Return (x, y) of the center of cell containing provided text 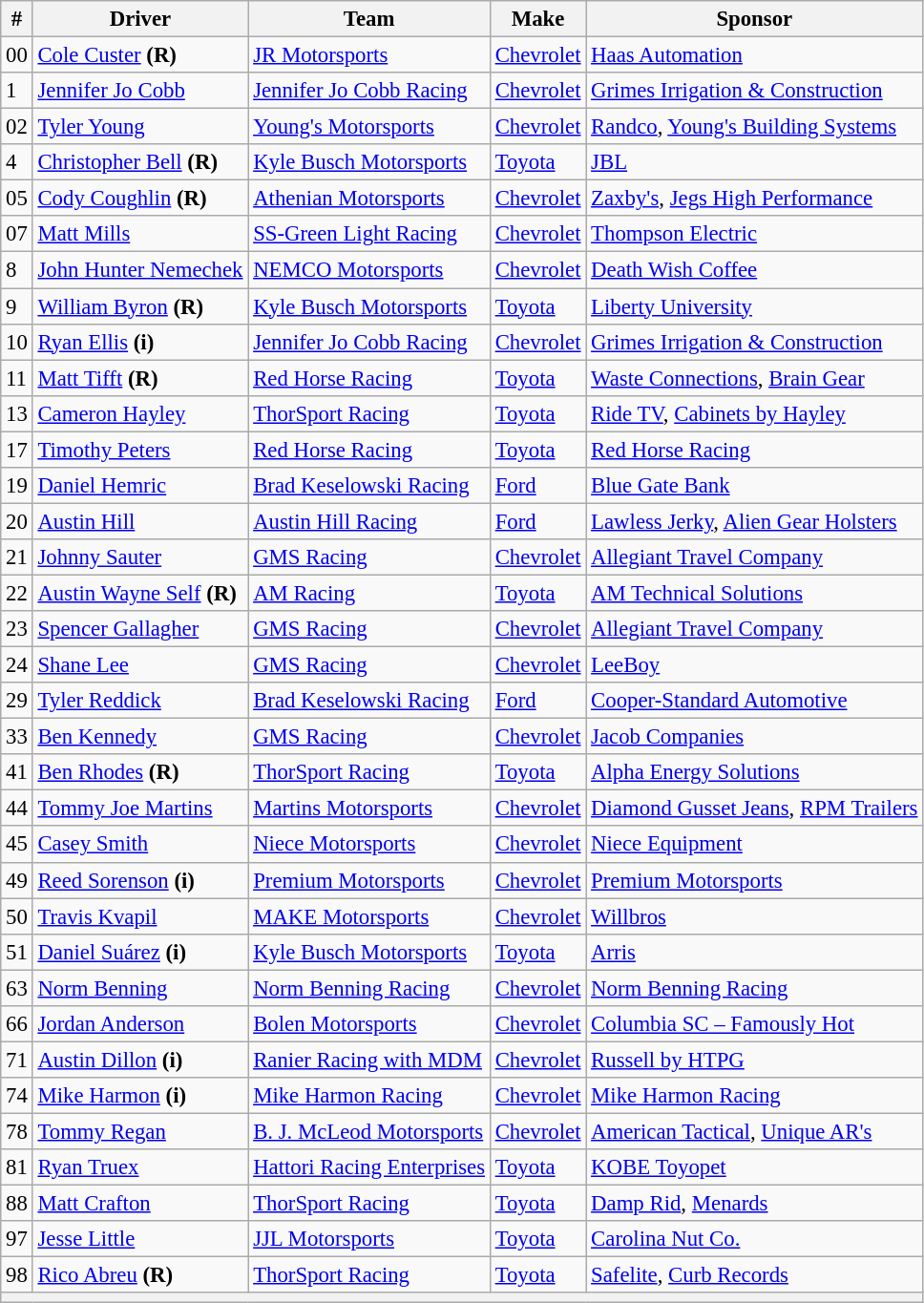
American Tactical, Unique AR's (754, 1131)
9 (17, 306)
07 (17, 234)
Ranier Racing with MDM (369, 1060)
98 (17, 1275)
AM Racing (369, 593)
Travis Kvapil (140, 916)
SS-Green Light Racing (369, 234)
20 (17, 521)
Cooper-Standard Automotive (754, 701)
10 (17, 342)
Spencer Gallagher (140, 629)
Daniel Hemric (140, 486)
29 (17, 701)
Cameron Hayley (140, 413)
JJL Motorsports (369, 1239)
# (17, 19)
Damp Rid, Menards (754, 1204)
78 (17, 1131)
Austin Hill (140, 521)
41 (17, 772)
John Hunter Nemechek (140, 270)
Mike Harmon (i) (140, 1096)
45 (17, 845)
Matt Mills (140, 234)
21 (17, 557)
NEMCO Motorsports (369, 270)
74 (17, 1096)
William Byron (R) (140, 306)
Christopher Bell (R) (140, 162)
Ryan Ellis (i) (140, 342)
Young's Motorsports (369, 127)
Russell by HTPG (754, 1060)
Timothy Peters (140, 450)
33 (17, 737)
17 (17, 450)
Jesse Little (140, 1239)
66 (17, 1024)
Casey Smith (140, 845)
Niece Motorsports (369, 845)
Ben Rhodes (R) (140, 772)
Arris (754, 952)
22 (17, 593)
Cody Coughlin (R) (140, 199)
19 (17, 486)
8 (17, 270)
Austin Hill Racing (369, 521)
Sponsor (754, 19)
Carolina Nut Co. (754, 1239)
23 (17, 629)
KOBE Toyopet (754, 1167)
Athenian Motorsports (369, 199)
Willbros (754, 916)
LeeBoy (754, 665)
Tyler Young (140, 127)
Tommy Regan (140, 1131)
JR Motorsports (369, 55)
05 (17, 199)
Team (369, 19)
81 (17, 1167)
Driver (140, 19)
Rico Abreu (R) (140, 1275)
44 (17, 809)
24 (17, 665)
AM Technical Solutions (754, 593)
Bolen Motorsports (369, 1024)
4 (17, 162)
50 (17, 916)
Austin Wayne Self (R) (140, 593)
Haas Automation (754, 55)
Jacob Companies (754, 737)
Martins Motorsports (369, 809)
97 (17, 1239)
Tommy Joe Martins (140, 809)
11 (17, 378)
51 (17, 952)
Johnny Sauter (140, 557)
Reed Sorenson (i) (140, 880)
Zaxby's, Jegs High Performance (754, 199)
Randco, Young's Building Systems (754, 127)
JBL (754, 162)
Daniel Suárez (i) (140, 952)
B. J. McLeod Motorsports (369, 1131)
88 (17, 1204)
Jennifer Jo Cobb (140, 91)
Austin Dillon (i) (140, 1060)
Niece Equipment (754, 845)
Columbia SC – Famously Hot (754, 1024)
Tyler Reddick (140, 701)
Liberty University (754, 306)
63 (17, 988)
Ryan Truex (140, 1167)
Cole Custer (R) (140, 55)
Ben Kennedy (140, 737)
Shane Lee (140, 665)
Safelite, Curb Records (754, 1275)
02 (17, 127)
Alpha Energy Solutions (754, 772)
Blue Gate Bank (754, 486)
Ride TV, Cabinets by Hayley (754, 413)
Death Wish Coffee (754, 270)
49 (17, 880)
MAKE Motorsports (369, 916)
Matt Tifft (R) (140, 378)
71 (17, 1060)
Matt Crafton (140, 1204)
Waste Connections, Brain Gear (754, 378)
Jordan Anderson (140, 1024)
Make (537, 19)
Hattori Racing Enterprises (369, 1167)
1 (17, 91)
00 (17, 55)
Norm Benning (140, 988)
13 (17, 413)
Lawless Jerky, Alien Gear Holsters (754, 521)
Diamond Gusset Jeans, RPM Trailers (754, 809)
Thompson Electric (754, 234)
